Capture the cell that displays the provided text and extract its (X, Y) central coordinate. 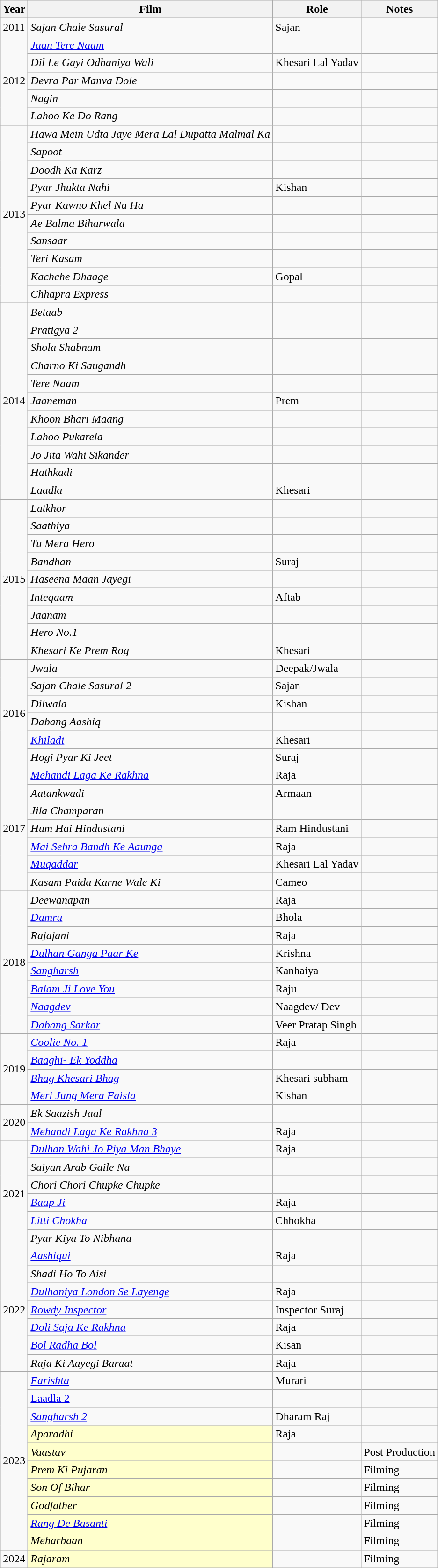
Laadla 2 (151, 1399)
Bhag Khesari Bhag (151, 1078)
Farishta (151, 1381)
Tere Naam (151, 383)
Kachche Dhaage (151, 277)
Chhokha (317, 1220)
Jo Jita Wahi Sikander (151, 454)
Naagdev/ Dev (317, 1006)
2011 (14, 27)
Sajan Chale Sasural 2 (151, 686)
Saathiya (151, 526)
Doodh Ka Karz (151, 169)
Pyar Kawno Khel Na Ha (151, 205)
Dilwala (151, 704)
Sangharsh (151, 971)
Muqaddar (151, 864)
Mehandi Laga Ke Rakhna 3 (151, 1131)
Coolie No. 1 (151, 1042)
Krishna (317, 953)
Ram Hindustani (317, 829)
Vaastav (151, 1452)
Sajan Chale Sasural (151, 27)
Bandhan (151, 562)
Raju (317, 989)
Jaanam (151, 615)
Hathkadi (151, 472)
Mehandi Laga Ke Rakhna (151, 775)
2013 (14, 214)
Jwala (151, 668)
Mai Sehra Bandh Ke Aaunga (151, 846)
2015 (14, 579)
Dabang Aashiq (151, 722)
Jaan Tere Naam (151, 45)
2014 (14, 401)
Sapoot (151, 152)
2018 (14, 962)
Post Production (400, 1452)
Role (317, 9)
Tu Mera Hero (151, 544)
Aftab (317, 597)
Teri Kasam (151, 259)
2022 (14, 1309)
Kisan (317, 1345)
Bol Radha Bol (151, 1345)
Nagin (151, 98)
Kasam Paida Karne Wale Ki (151, 882)
Meri Jung Mera Faisla (151, 1096)
Naagdev (151, 1006)
Latkhor (151, 508)
Hawa Mein Udta Jaye Mera Lal Dupatta Malmal Ka (151, 134)
Dulhan Ganga Paar Ke (151, 953)
Inspector Suraj (317, 1309)
Sansaar (151, 241)
Son Of Bihar (151, 1488)
2023 (14, 1461)
Raja Ki Aayegi Baraat (151, 1363)
2012 (14, 80)
Laadla (151, 490)
Film (151, 9)
Charno Ki Saugandh (151, 365)
Dil Le Gayi Odhaniya Wali (151, 63)
Saiyan Arab Gaile Na (151, 1167)
Hogi Pyar Ki Jeet (151, 757)
Sangharsh 2 (151, 1416)
Khiladi (151, 739)
Ae Balma Biharwala (151, 223)
Chori Chori Chupke Chupke (151, 1185)
Year (14, 9)
Rowdy Inspector (151, 1309)
Dulhaniya London Se Layenge (151, 1291)
Deewanapan (151, 900)
Prem Ki Pujaran (151, 1470)
2024 (14, 1559)
Hero No.1 (151, 633)
Deepak/Jwala (317, 668)
Ek Saazish Jaal (151, 1114)
Aparadhi (151, 1434)
Betaab (151, 312)
2020 (14, 1123)
Gopal (317, 277)
Jaaneman (151, 401)
Inteqaam (151, 597)
Khoon Bhari Maang (151, 419)
Damru (151, 918)
Litti Chokha (151, 1220)
Devra Par Manva Dole (151, 80)
Shadi Ho To Aisi (151, 1274)
Veer Pratap Singh (317, 1024)
Aashiqui (151, 1256)
Hum Hai Hindustani (151, 829)
Dharam Raj (317, 1416)
Dabang Sarkar (151, 1024)
Rajaram (151, 1559)
2019 (14, 1069)
Pratigya 2 (151, 330)
2016 (14, 713)
Aatankwadi (151, 793)
2017 (14, 828)
Khesari subham (317, 1078)
Bhola (317, 918)
Pyar Jhukta Nahi (151, 187)
Kanhaiya (317, 971)
Meharbaan (151, 1541)
Cameo (317, 882)
Godfather (151, 1505)
Rang De Basanti (151, 1523)
2021 (14, 1194)
Haseena Maan Jayegi (151, 579)
Chhapra Express (151, 294)
Dulhan Wahi Jo Piya Man Bhaye (151, 1149)
Prem (317, 401)
Rajajani (151, 935)
Notes (400, 9)
Jila Champaran (151, 811)
Shola Shabnam (151, 348)
Armaan (317, 793)
Murari (317, 1381)
Baap Ji (151, 1203)
Pyar Kiya To Nibhana (151, 1238)
Balam Ji Love You (151, 989)
Khesari Ke Prem Rog (151, 650)
Lahoo Pukarela (151, 437)
Doli Saja Ke Rakhna (151, 1327)
Baaghi- Ek Yoddha (151, 1060)
Lahoo Ke Do Rang (151, 116)
